Identify which cell holds the provided text, then report its (x, y) central coordinate. 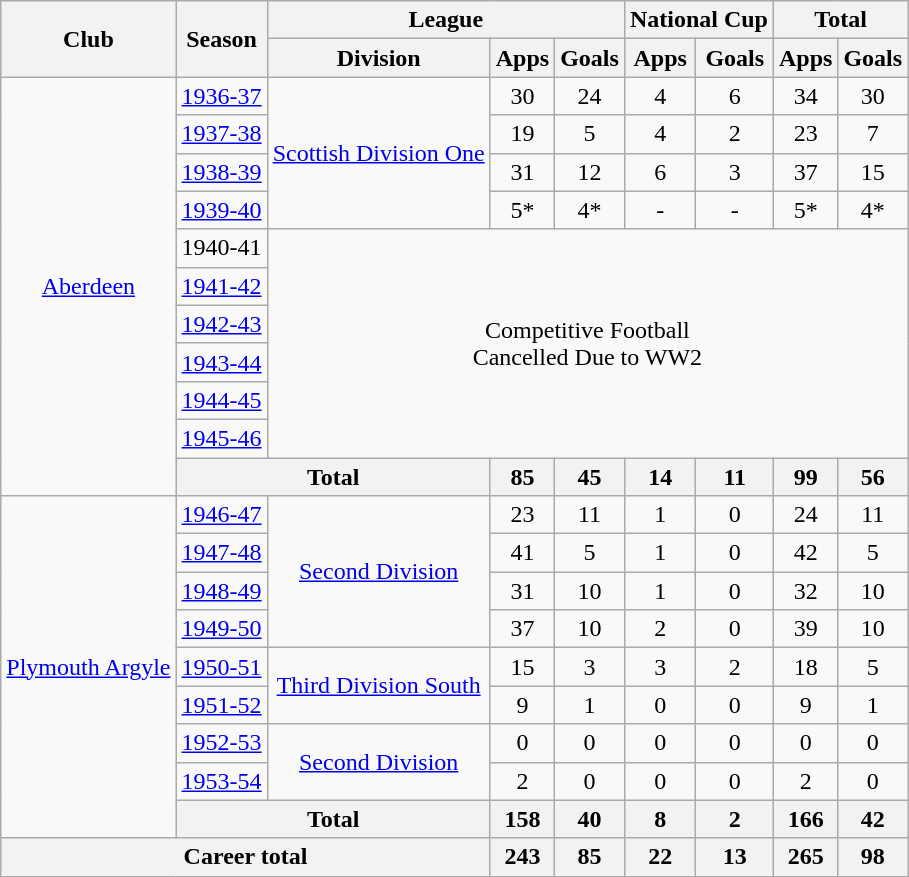
Third Division South (378, 686)
12 (590, 172)
32 (805, 591)
1949-50 (222, 629)
1950-51 (222, 667)
1940-41 (222, 248)
18 (805, 667)
1937-38 (222, 134)
Season (222, 39)
34 (805, 96)
56 (873, 477)
1941-42 (222, 286)
1936-37 (222, 96)
1948-49 (222, 591)
45 (590, 477)
1943-44 (222, 362)
1951-52 (222, 705)
243 (522, 857)
1945-46 (222, 438)
1953-54 (222, 781)
13 (735, 857)
158 (522, 819)
1946-47 (222, 515)
14 (660, 477)
Career total (246, 857)
166 (805, 819)
22 (660, 857)
8 (660, 819)
265 (805, 857)
Club (88, 39)
Plymouth Argyle (88, 668)
1944-45 (222, 400)
Division (378, 58)
39 (805, 629)
1938-39 (222, 172)
Aberdeen (88, 286)
19 (522, 134)
National Cup (698, 20)
1939-40 (222, 210)
41 (522, 553)
40 (590, 819)
Competitive FootballCancelled Due to WW2 (588, 343)
99 (805, 477)
League (446, 20)
1942-43 (222, 324)
7 (873, 134)
1952-53 (222, 743)
98 (873, 857)
1947-48 (222, 553)
Scottish Division One (378, 153)
